Scan for the cell matching the given text and deliver its [x, y] coordinate at center. 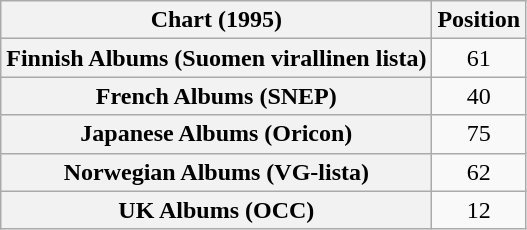
75 [479, 134]
Japanese Albums (Oricon) [216, 134]
40 [479, 96]
61 [479, 58]
UK Albums (OCC) [216, 210]
12 [479, 210]
Norwegian Albums (VG-lista) [216, 172]
French Albums (SNEP) [216, 96]
Chart (1995) [216, 20]
62 [479, 172]
Position [479, 20]
Finnish Albums (Suomen virallinen lista) [216, 58]
